Output the (X, Y) coordinate of the center of the cell containing the given text.  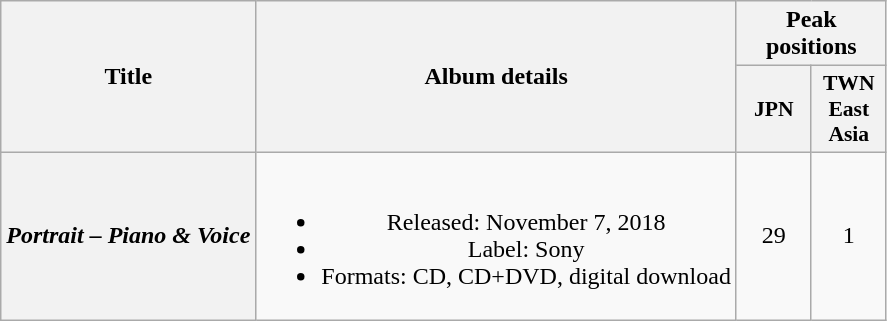
JPN (774, 110)
Peak positions (811, 34)
Album details (496, 77)
Portrait – Piano & Voice (128, 236)
Released: November 7, 2018Label: SonyFormats: CD, CD+DVD, digital download (496, 236)
Title (128, 77)
1 (848, 236)
TWN East Asia (848, 110)
29 (774, 236)
